Search for the cell housing the specified text and yield its [x, y] center coordinate. 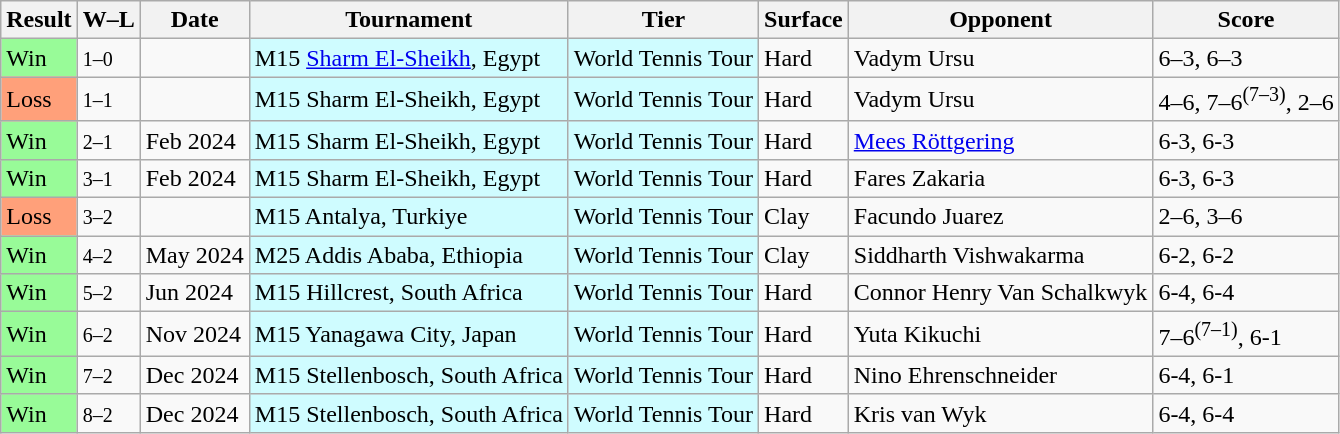
2–1 [108, 140]
Surface [804, 20]
Kris van Wyk [1000, 413]
4–6, 7–6(7–3), 2–6 [1246, 100]
W–L [108, 20]
6-4, 6-1 [1246, 375]
3–1 [108, 178]
1–0 [108, 58]
6–2 [108, 334]
Nov 2024 [194, 334]
Yuta Kikuchi [1000, 334]
M15 Hillcrest, South Africa [408, 293]
M25 Addis Ababa, Ethiopia [408, 255]
M15 Antalya, Turkiye [408, 217]
Facundo Juarez [1000, 217]
7–6(7–1), 6-1 [1246, 334]
Jun 2024 [194, 293]
Result [39, 20]
6–3, 6–3 [1246, 58]
3–2 [108, 217]
Siddharth Vishwakarma [1000, 255]
5–2 [108, 293]
M15 Yanagawa City, Japan [408, 334]
4–2 [108, 255]
May 2024 [194, 255]
Opponent [1000, 20]
Nino Ehrenschneider [1000, 375]
Date [194, 20]
8–2 [108, 413]
Connor Henry Van Schalkwyk [1000, 293]
Fares Zakaria [1000, 178]
7–2 [108, 375]
Mees Röttgering [1000, 140]
6-2, 6-2 [1246, 255]
Tournament [408, 20]
Score [1246, 20]
2–6, 3–6 [1246, 217]
Tier [663, 20]
1–1 [108, 100]
